Search for the cell housing the specified text and yield its (x, y) center coordinate. 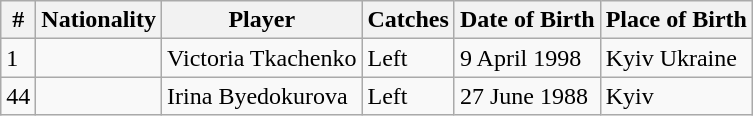
1 (18, 58)
Player (262, 20)
Kyiv Ukraine (676, 58)
Irina Byedokurova (262, 96)
Kyiv (676, 96)
9 April 1998 (527, 58)
Place of Birth (676, 20)
Victoria Tkachenko (262, 58)
Date of Birth (527, 20)
Nationality (99, 20)
27 June 1988 (527, 96)
44 (18, 96)
# (18, 20)
Catches (408, 20)
